Extract the [X, Y] coordinate from the center of the cell holding the provided text.  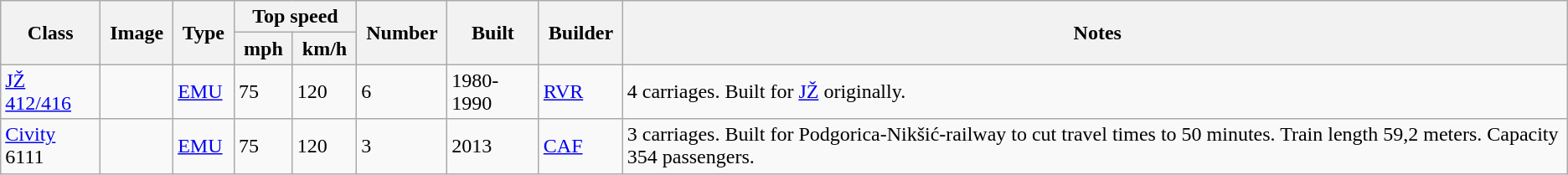
4 carriages. Built for JŽ originally. [1095, 92]
Number [402, 33]
6 [402, 92]
RVR [580, 92]
km/h [324, 49]
Civity 6111 [50, 146]
JŽ 412/416 [50, 92]
Class [50, 33]
CAF [580, 146]
3 [402, 146]
mph [264, 49]
3 carriages. Built for Podgorica-Nikšić-railway to cut travel times to 50 minutes. Train length 59,2 meters. Capacity 354 passengers. [1095, 146]
Top speed [296, 17]
Notes [1095, 33]
Image [137, 33]
2013 [493, 146]
1980-1990 [493, 92]
Built [493, 33]
Builder [580, 33]
Type [204, 33]
